Identify which cell holds the provided text, then report its (x, y) central coordinate. 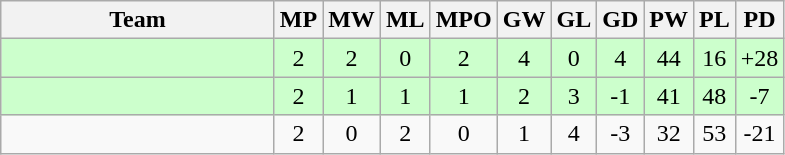
-21 (760, 134)
MPO (464, 20)
3 (574, 96)
PD (760, 20)
44 (669, 58)
41 (669, 96)
53 (714, 134)
GD (620, 20)
-3 (620, 134)
16 (714, 58)
Team (138, 20)
GL (574, 20)
32 (669, 134)
-1 (620, 96)
MW (352, 20)
48 (714, 96)
MP (298, 20)
-7 (760, 96)
GW (524, 20)
PW (669, 20)
+28 (760, 58)
ML (405, 20)
PL (714, 20)
